Pinpoint the cell where the given text exists, returning its (X, Y) midpoint coordinate. 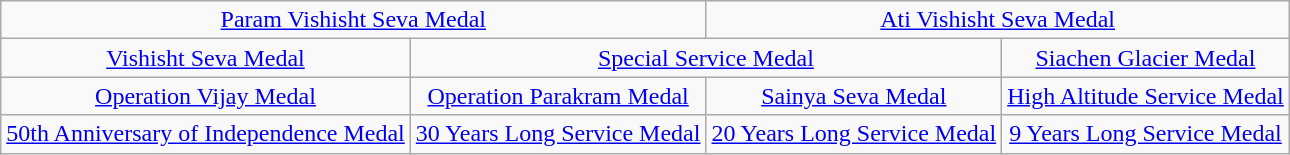
30 Years Long Service Medal (558, 134)
Siachen Glacier Medal (1146, 58)
Operation Parakram Medal (558, 96)
Sainya Seva Medal (854, 96)
Special Service Medal (706, 58)
Vishisht Seva Medal (206, 58)
Ati Vishisht Seva Medal (998, 20)
Param Vishisht Seva Medal (354, 20)
High Altitude Service Medal (1146, 96)
50th Anniversary of Independence Medal (206, 134)
20 Years Long Service Medal (854, 134)
9 Years Long Service Medal (1146, 134)
Operation Vijay Medal (206, 96)
